Detect which cell encompasses the target text, then output its (x, y) center coordinate. 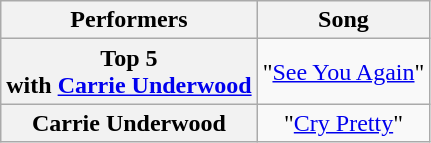
Carrie Underwood (129, 123)
"Cry Pretty" (344, 123)
Song (344, 20)
"See You Again" (344, 72)
Performers (129, 20)
Top 5with Carrie Underwood (129, 72)
